For the text-containing cell, return its midpoint in [X, Y] coordinate format. 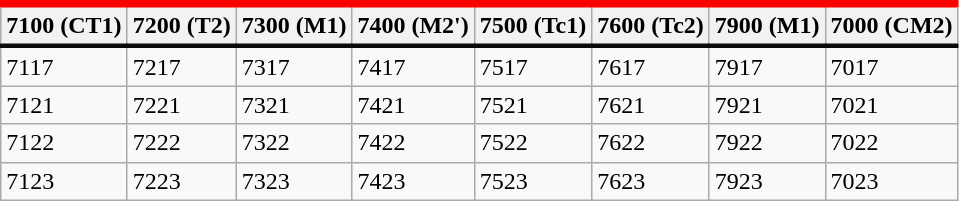
7522 [533, 143]
7022 [892, 143]
7623 [651, 181]
7921 [767, 105]
7900 (M1) [767, 26]
7922 [767, 143]
7000 (CM2) [892, 26]
7423 [413, 181]
7223 [182, 181]
7221 [182, 105]
7500 (Tc1) [533, 26]
7017 [892, 66]
7123 [64, 181]
7121 [64, 105]
7917 [767, 66]
7321 [294, 105]
7021 [892, 105]
7421 [413, 105]
7923 [767, 181]
7517 [533, 66]
7600 (Tc2) [651, 26]
7417 [413, 66]
7523 [533, 181]
7100 (CT1) [64, 26]
7400 (M2') [413, 26]
7222 [182, 143]
7117 [64, 66]
7122 [64, 143]
7622 [651, 143]
7617 [651, 66]
7322 [294, 143]
7300 (M1) [294, 26]
7217 [182, 66]
7200 (T2) [182, 26]
7323 [294, 181]
7621 [651, 105]
7422 [413, 143]
7521 [533, 105]
7317 [294, 66]
7023 [892, 181]
